Extract the (x, y) coordinate from the center of the cell holding the provided text.  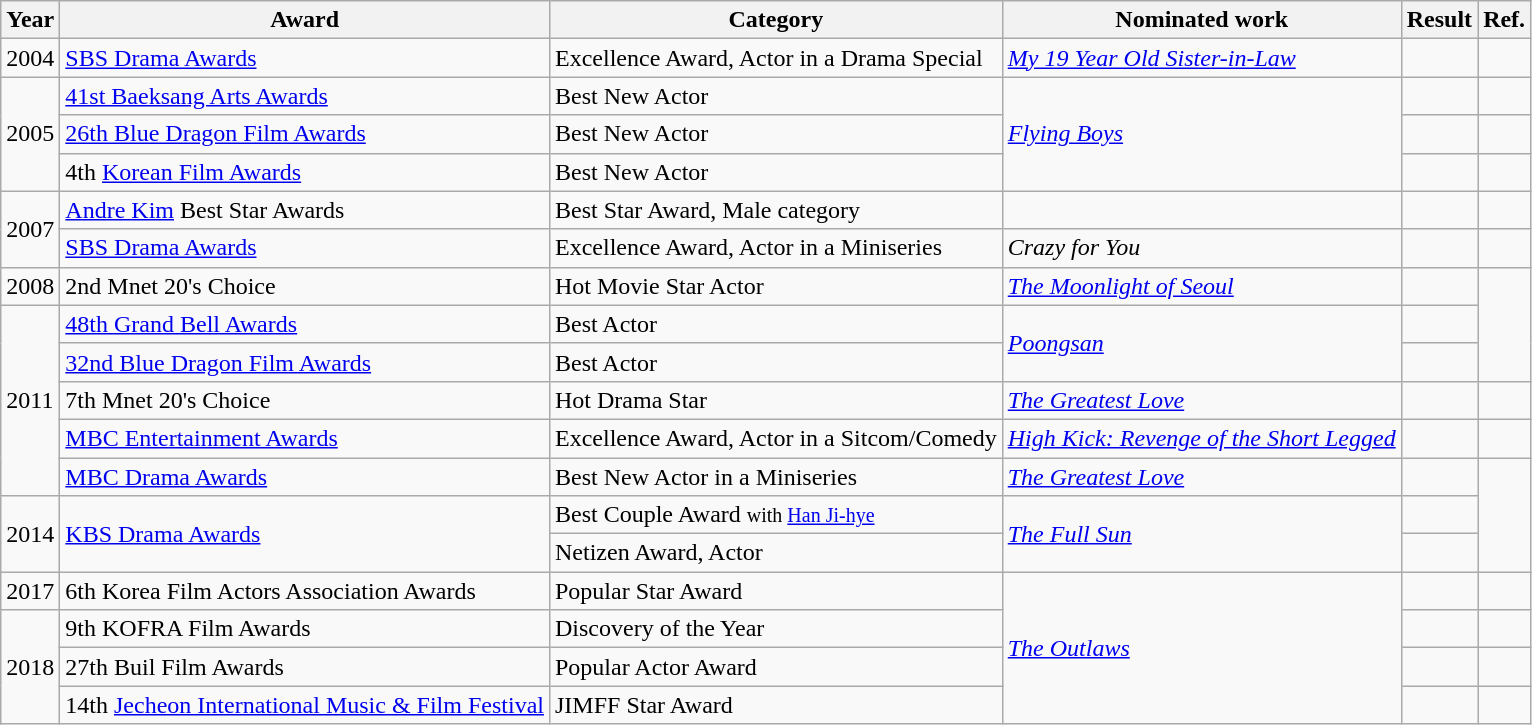
26th Blue Dragon Film Awards (305, 134)
Netizen Award, Actor (776, 553)
Year (30, 20)
2018 (30, 667)
JIMFF Star Award (776, 705)
Excellence Award, Actor in a Miniseries (776, 248)
The Full Sun (1202, 534)
2011 (30, 400)
Category (776, 20)
Hot Movie Star Actor (776, 286)
2008 (30, 286)
2nd Mnet 20's Choice (305, 286)
2004 (30, 58)
Nominated work (1202, 20)
27th Buil Film Awards (305, 667)
Best New Actor in a Miniseries (776, 477)
2014 (30, 534)
Crazy for You (1202, 248)
MBC Entertainment Awards (305, 438)
High Kick: Revenge of the Short Legged (1202, 438)
Excellence Award, Actor in a Sitcom/Comedy (776, 438)
My 19 Year Old Sister-in-Law (1202, 58)
2017 (30, 591)
The Moonlight of Seoul (1202, 286)
41st Baeksang Arts Awards (305, 96)
Popular Actor Award (776, 667)
9th KOFRA Film Awards (305, 629)
KBS Drama Awards (305, 534)
Andre Kim Best Star Awards (305, 210)
MBC Drama Awards (305, 477)
2007 (30, 229)
Excellence Award, Actor in a Drama Special (776, 58)
2005 (30, 134)
32nd Blue Dragon Film Awards (305, 362)
Best Couple Award with Han Ji-hye (776, 515)
The Outlaws (1202, 648)
Hot Drama Star (776, 400)
Discovery of the Year (776, 629)
4th Korean Film Awards (305, 172)
Ref. (1504, 20)
Best Star Award, Male category (776, 210)
48th Grand Bell Awards (305, 324)
14th Jecheon International Music & Film Festival (305, 705)
Result (1439, 20)
7th Mnet 20's Choice (305, 400)
Award (305, 20)
Flying Boys (1202, 134)
Popular Star Award (776, 591)
6th Korea Film Actors Association Awards (305, 591)
Poongsan (1202, 343)
